Determine the (X, Y) coordinate at the center of the cell enclosing the given text.  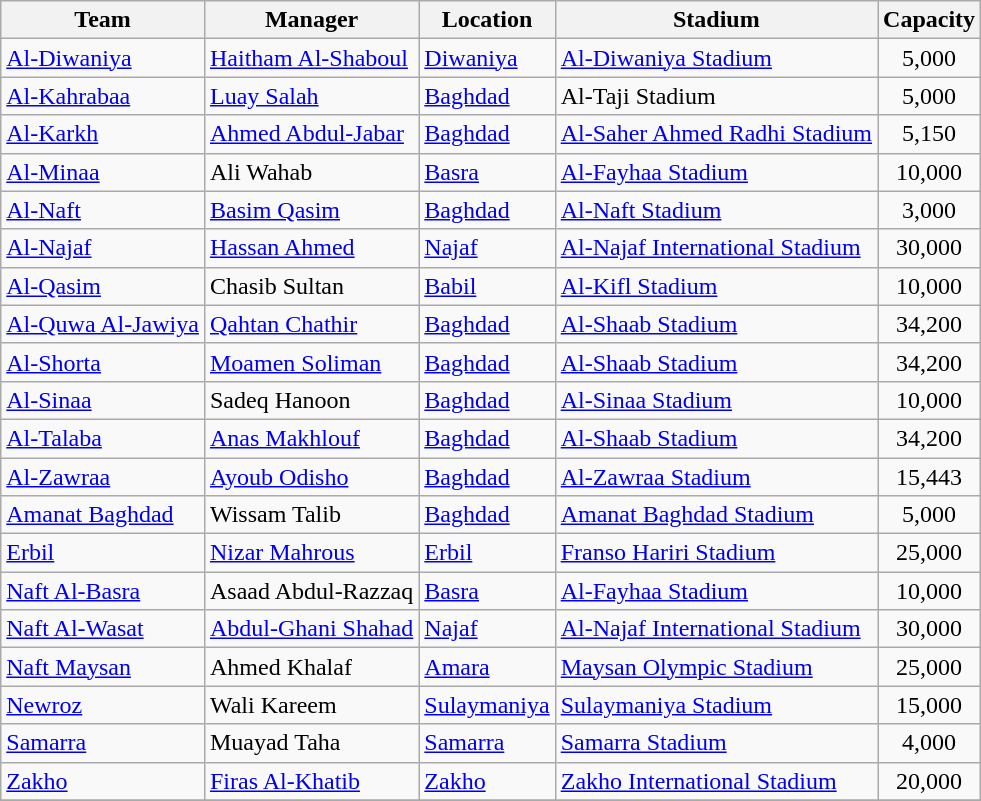
Maysan Olympic Stadium (716, 667)
Al-Diwaniya (103, 58)
Al-Saher Ahmed Radhi Stadium (716, 134)
Naft Maysan (103, 667)
Ahmed Khalaf (311, 667)
Wissam Talib (311, 515)
Franso Hariri Stadium (716, 553)
Team (103, 20)
5,150 (930, 134)
Sulaymaniya Stadium (716, 705)
Moamen Soliman (311, 362)
Naft Al-Wasat (103, 629)
Luay Salah (311, 96)
Newroz (103, 705)
Al-Kifl Stadium (716, 286)
Al-Karkh (103, 134)
Nizar Mahrous (311, 553)
Capacity (930, 20)
Muayad Taha (311, 743)
3,000 (930, 210)
Al-Quwa Al-Jawiya (103, 324)
Diwaniya (487, 58)
Chasib Sultan (311, 286)
Naft Al-Basra (103, 591)
Al-Sinaa (103, 400)
Asaad Abdul-Razzaq (311, 591)
Location (487, 20)
Al-Talaba (103, 438)
15,443 (930, 477)
Ahmed Abdul-Jabar (311, 134)
Al-Kahrabaa (103, 96)
Hassan Ahmed (311, 248)
Al-Qasim (103, 286)
Al-Minaa (103, 172)
Samarra Stadium (716, 743)
Firas Al-Khatib (311, 781)
Anas Makhlouf (311, 438)
Wali Kareem (311, 705)
Manager (311, 20)
Amanat Baghdad Stadium (716, 515)
Stadium (716, 20)
Haitham Al-Shaboul (311, 58)
Ali Wahab (311, 172)
Zakho International Stadium (716, 781)
Ayoub Odisho (311, 477)
Basim Qasim (311, 210)
Al-Zawraa (103, 477)
Al-Naft (103, 210)
Babil (487, 286)
4,000 (930, 743)
20,000 (930, 781)
Abdul-Ghani Shahad (311, 629)
Amara (487, 667)
Al-Sinaa Stadium (716, 400)
Amanat Baghdad (103, 515)
Sulaymaniya (487, 705)
Qahtan Chathir (311, 324)
15,000 (930, 705)
Al-Zawraa Stadium (716, 477)
Al-Shorta (103, 362)
Al-Naft Stadium (716, 210)
Sadeq Hanoon (311, 400)
Al-Diwaniya Stadium (716, 58)
Al-Taji Stadium (716, 96)
Al-Najaf (103, 248)
